Provide the [X, Y] coordinate of the cell's center where the given text is located.  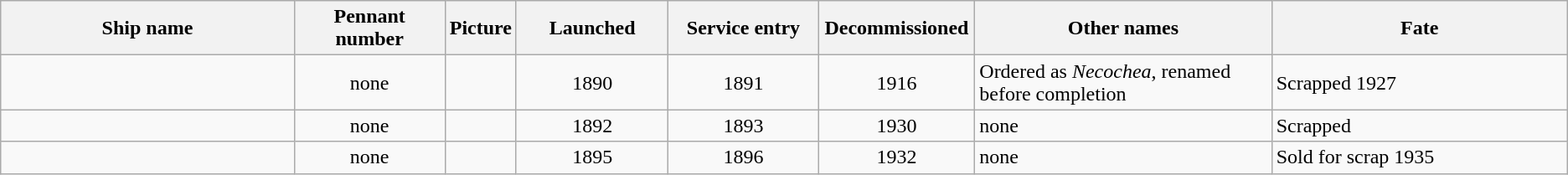
1895 [591, 157]
Picture [481, 28]
Ordered as Necochea, renamed before completion [1123, 82]
Ship name [147, 28]
1890 [591, 82]
Service entry [744, 28]
Scrapped [1419, 126]
1916 [896, 82]
1892 [591, 126]
Fate [1419, 28]
Pennant number [369, 28]
1932 [896, 157]
Decommissioned [896, 28]
Launched [591, 28]
1930 [896, 126]
Sold for scrap 1935 [1419, 157]
1896 [744, 157]
1891 [744, 82]
Scrapped 1927 [1419, 82]
1893 [744, 126]
Other names [1123, 28]
